Find where the given text appears and provide that cell's center as (X, Y) coordinate. 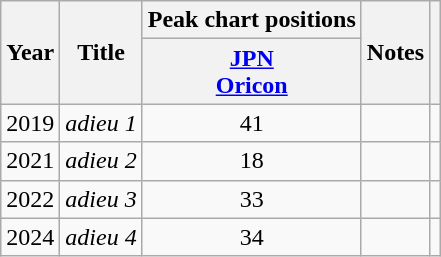
18 (252, 161)
Title (101, 52)
41 (252, 123)
adieu 1 (101, 123)
2019 (30, 123)
adieu 3 (101, 199)
JPNOricon (252, 72)
2024 (30, 237)
adieu 4 (101, 237)
34 (252, 237)
2022 (30, 199)
adieu 2 (101, 161)
Notes (395, 52)
2021 (30, 161)
Peak chart positions (252, 20)
Year (30, 52)
33 (252, 199)
